Scan for the cell matching the given text and deliver its [X, Y] coordinate at center. 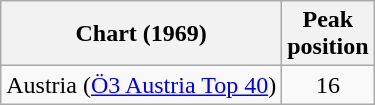
Peakposition [328, 34]
16 [328, 85]
Austria (Ö3 Austria Top 40) [142, 85]
Chart (1969) [142, 34]
